Return the [x, y] coordinate for the center point of the cell that contains the specified text.  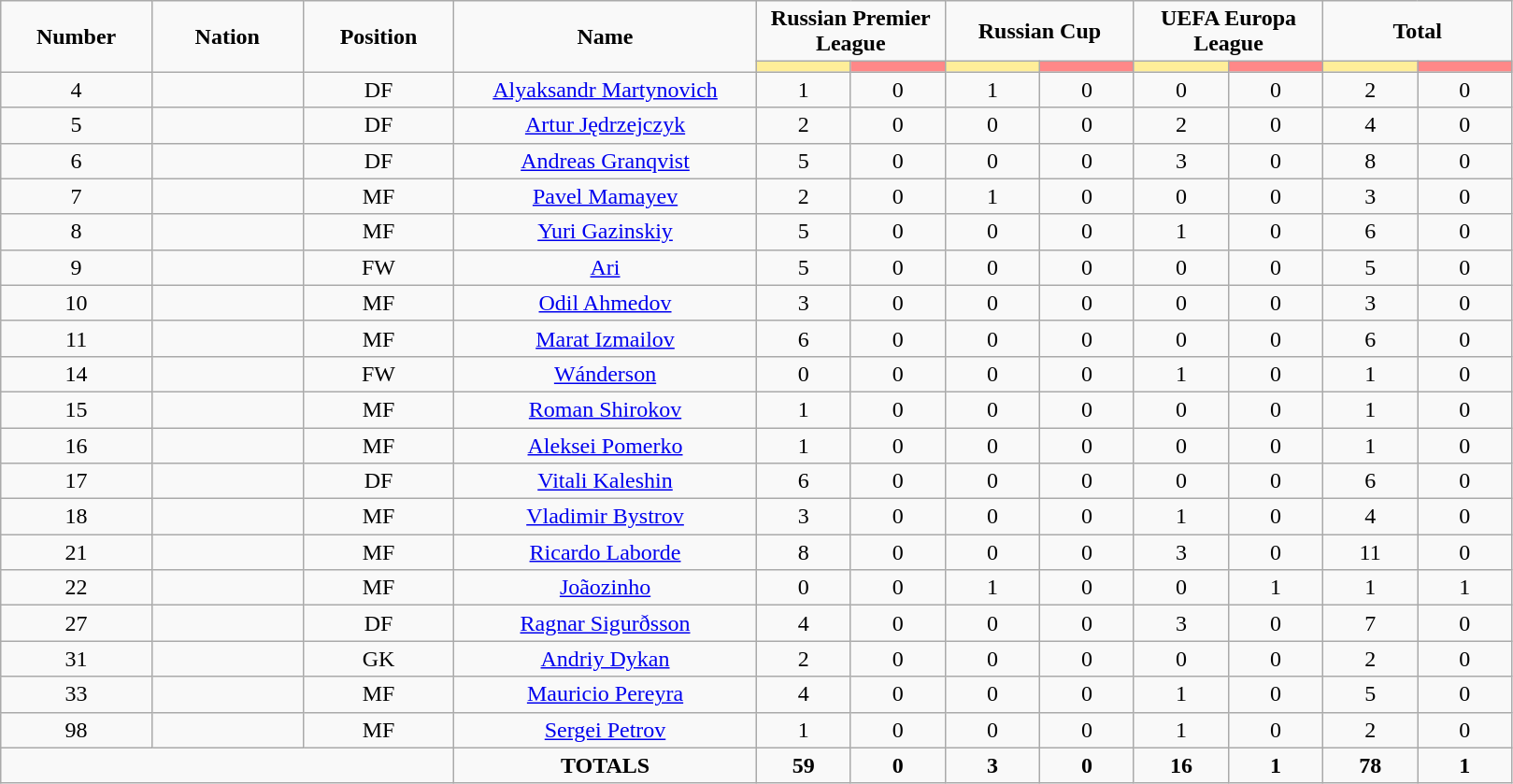
Number [77, 36]
Russian Premier League [850, 32]
TOTALS [606, 765]
Yuri Gazinskiy [606, 232]
Sergei Petrov [606, 730]
17 [77, 481]
27 [77, 623]
Ragnar Sigurðsson [606, 623]
18 [77, 517]
9 [77, 267]
Andriy Dykan [606, 659]
15 [77, 409]
Ari [606, 267]
Name [606, 36]
21 [77, 552]
33 [77, 694]
Alyaksandr Martynovich [606, 90]
Russian Cup [1039, 32]
14 [77, 374]
Wánderson [606, 374]
Marat Izmailov [606, 338]
Position [378, 36]
Andreas Granqvist [606, 161]
78 [1370, 765]
31 [77, 659]
UEFA Europa League [1228, 32]
22 [77, 588]
98 [77, 730]
Roman Shirokov [606, 409]
Pavel Mamayev [606, 196]
10 [77, 303]
Mauricio Pereyra [606, 694]
Odil Ahmedov [606, 303]
Joãozinho [606, 588]
Nation [227, 36]
Vitali Kaleshin [606, 481]
Ricardo Laborde [606, 552]
Artur Jędrzejczyk [606, 125]
Vladimir Bystrov [606, 517]
59 [804, 765]
GK [378, 659]
Total [1418, 32]
Aleksei Pomerko [606, 446]
